Capture the cell that displays the provided text and extract its (X, Y) central coordinate. 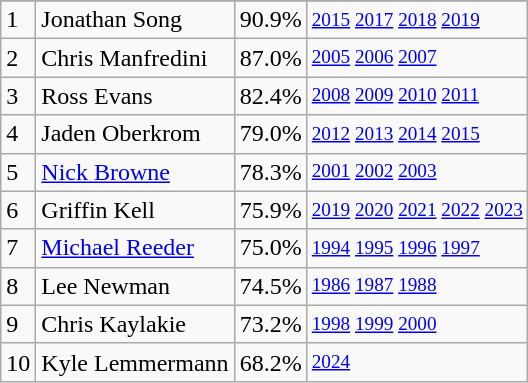
9 (18, 324)
Lee Newman (135, 286)
2024 (417, 362)
79.0% (270, 134)
78.3% (270, 172)
2008 2009 2010 2011 (417, 96)
Kyle Lemmermann (135, 362)
Nick Browne (135, 172)
2019 2020 2021 2022 2023 (417, 210)
82.4% (270, 96)
1998 1999 2000 (417, 324)
3 (18, 96)
2012 2013 2014 2015 (417, 134)
73.2% (270, 324)
Michael Reeder (135, 248)
1 (18, 20)
8 (18, 286)
Griffin Kell (135, 210)
Chris Manfredini (135, 58)
Ross Evans (135, 96)
6 (18, 210)
2 (18, 58)
2001 2002 2003 (417, 172)
75.9% (270, 210)
Chris Kaylakie (135, 324)
1986 1987 1988 (417, 286)
4 (18, 134)
74.5% (270, 286)
2015 2017 2018 2019 (417, 20)
1994 1995 1996 1997 (417, 248)
5 (18, 172)
2005 2006 2007 (417, 58)
7 (18, 248)
Jaden Oberkrom (135, 134)
10 (18, 362)
90.9% (270, 20)
87.0% (270, 58)
68.2% (270, 362)
Jonathan Song (135, 20)
75.0% (270, 248)
